Pinpoint the cell where the given text exists, returning its [X, Y] midpoint coordinate. 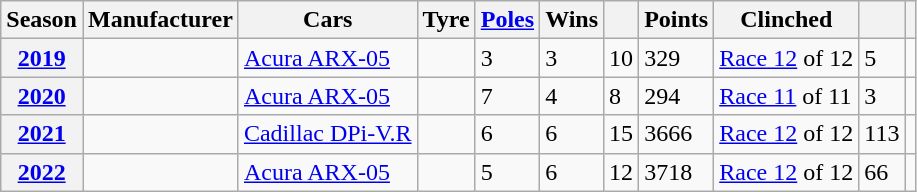
Wins [572, 20]
Race 11 of 11 [786, 96]
Cars [328, 20]
7 [507, 96]
Poles [507, 20]
Manufacturer [160, 20]
12 [622, 172]
8 [622, 96]
2022 [42, 172]
15 [622, 134]
66 [882, 172]
4 [572, 96]
2020 [42, 96]
Clinched [786, 20]
294 [676, 96]
Cadillac DPi-V.R [328, 134]
3666 [676, 134]
113 [882, 134]
Points [676, 20]
Season [42, 20]
10 [622, 58]
Tyre [446, 20]
3718 [676, 172]
2019 [42, 58]
329 [676, 58]
2021 [42, 134]
